Extract the [x, y] coordinate from the center of the cell holding the provided text.  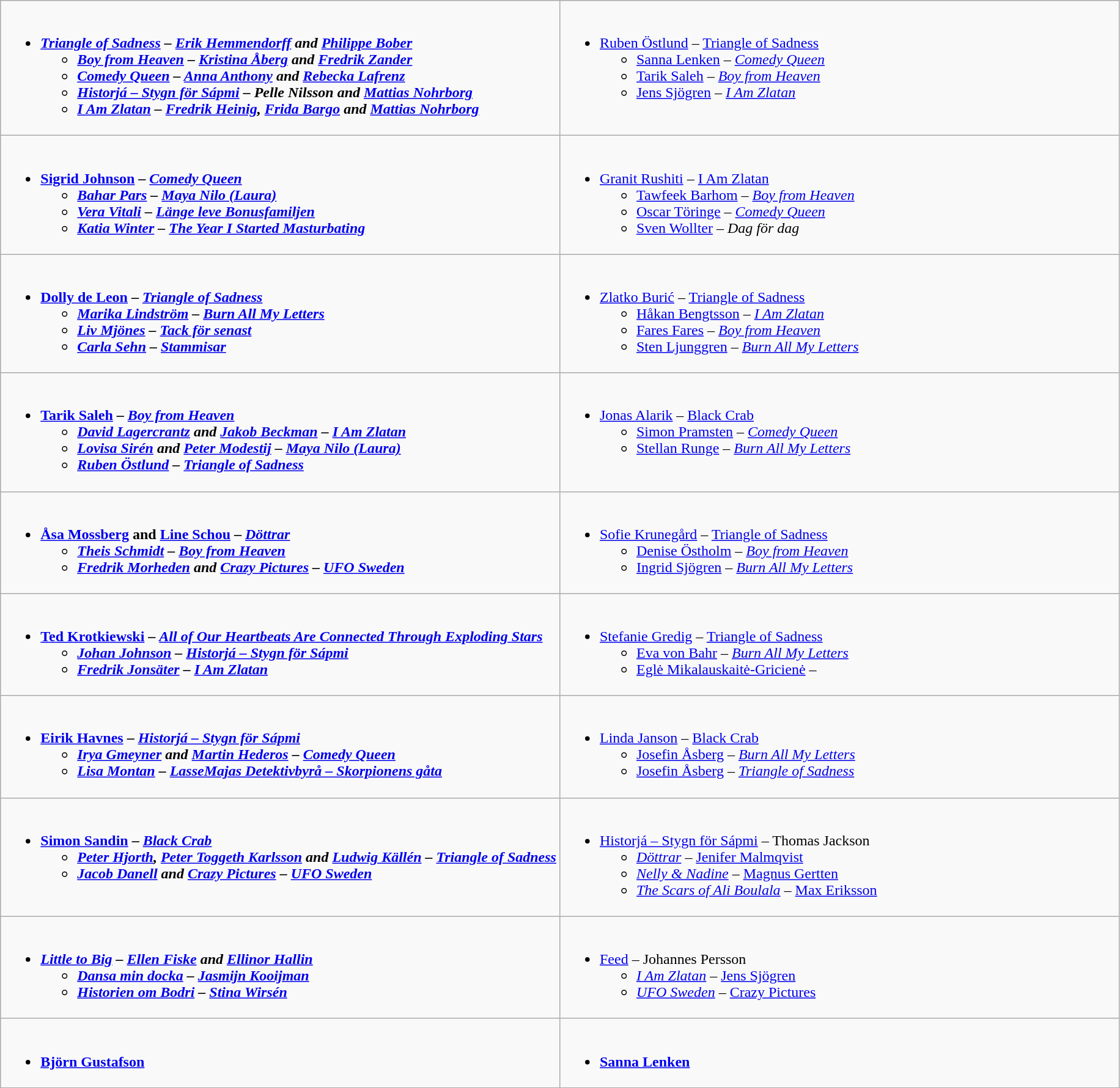
Sofie Krunegård – Triangle of SadnessDenise Östholm – Boy from HeavenIngrid Sjögren – Burn All My Letters [839, 543]
Little to Big – Ellen Fiske and Ellinor HallinDansa min docka – Jasmijn KooijmanHistorien om Bodri – Stina Wirsén [280, 967]
Zlatko Burić – Triangle of SadnessHåkan Bengtsson – I Am ZlatanFares Fares – Boy from HeavenSten Ljunggren – Burn All My Letters [839, 314]
Ted Krotkiewski – All of Our Heartbeats Are Connected Through Exploding StarsJohan Johnson – Historjá – Stygn för SápmiFredrik Jonsäter – I Am Zlatan [280, 644]
Linda Janson – Black CrabJosefin Åsberg – Burn All My LettersJosefin Åsberg – Triangle of Sadness [839, 747]
Stefanie Gredig – Triangle of SadnessEva von Bahr – Burn All My LettersEglė Mikalauskaitė-Gricienė – [839, 644]
Ruben Östlund – Triangle of SadnessSanna Lenken – Comedy QueenTarik Saleh – Boy from HeavenJens Sjögren – I Am Zlatan [839, 68]
Eirik Havnes – Historjá – Stygn för SápmiIrya Gmeyner and Martin Hederos – Comedy QueenLisa Montan – LasseMajas Detektivbyrå – Skorpionens gåta [280, 747]
Granit Rushiti – I Am ZlatanTawfeek Barhom – Boy from HeavenOscar Töringe – Comedy QueenSven Wollter – Dag för dag [839, 195]
Feed – Johannes PerssonI Am Zlatan – Jens SjögrenUFO Sweden – Crazy Pictures [839, 967]
Björn Gustafson [280, 1053]
Åsa Mossberg and Line Schou – DöttrarTheis Schmidt – Boy from HeavenFredrik Morheden and Crazy Pictures – UFO Sweden [280, 543]
Simon Sandin – Black CrabPeter Hjorth, Peter Toggeth Karlsson and Ludwig Källén – Triangle of SadnessJacob Danell and Crazy Pictures – UFO Sweden [280, 857]
Dolly de Leon – Triangle of SadnessMarika Lindström – Burn All My LettersLiv Mjönes – Tack för senastCarla Sehn – Stammisar [280, 314]
Sigrid Johnson – Comedy QueenBahar Pars – Maya Nilo (Laura)Vera Vitali – Länge leve BonusfamiljenKatia Winter – The Year I Started Masturbating [280, 195]
Sanna Lenken [839, 1053]
Jonas Alarik – Black CrabSimon Pramsten – Comedy QueenStellan Runge – Burn All My Letters [839, 432]
Historjá – Stygn för Sápmi – Thomas JacksonDöttrar – Jenifer MalmqvistNelly & Nadine – Magnus GerttenThe Scars of Ali Boulala – Max Eriksson [839, 857]
